Return [x, y] of the center of cell containing provided text 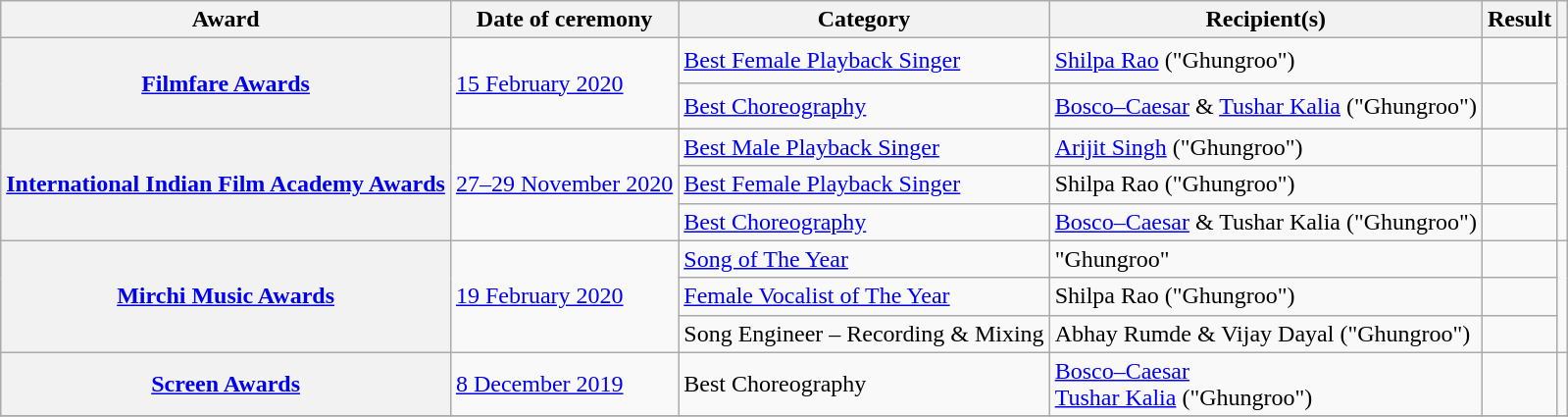
Mirchi Music Awards [226, 296]
"Ghungroo" [1265, 259]
15 February 2020 [564, 83]
Screen Awards [226, 385]
Bosco–CaesarTushar Kalia ("Ghungroo") [1265, 385]
Category [864, 20]
Song Engineer – Recording & Mixing [864, 334]
Female Vocalist of The Year [864, 296]
27–29 November 2020 [564, 184]
Award [226, 20]
Recipient(s) [1265, 20]
International Indian Film Academy Awards [226, 184]
Arijit Singh ("Ghungroo") [1265, 147]
Date of ceremony [564, 20]
19 February 2020 [564, 296]
Result [1519, 20]
Song of The Year [864, 259]
8 December 2019 [564, 385]
Abhay Rumde & Vijay Dayal ("Ghungroo") [1265, 334]
Best Male Playback Singer [864, 147]
Filmfare Awards [226, 83]
